Scan for the cell matching the given text and deliver its [X, Y] coordinate at center. 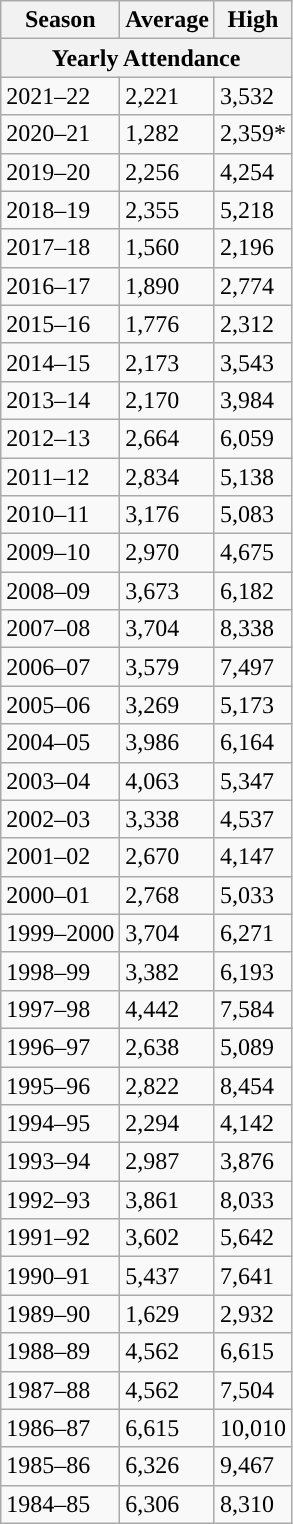
2012–13 [60, 438]
2015–16 [60, 324]
7,504 [252, 1390]
1991–92 [60, 1238]
4,147 [252, 857]
2,638 [168, 1047]
3,876 [252, 1162]
6,306 [168, 1504]
9,467 [252, 1466]
3,338 [168, 819]
5,173 [252, 705]
8,033 [252, 1200]
6,164 [252, 743]
2,355 [168, 210]
2,664 [168, 438]
2021–22 [60, 96]
2,173 [168, 362]
2010–11 [60, 515]
1996–97 [60, 1047]
2003–04 [60, 781]
4,063 [168, 781]
3,532 [252, 96]
2004–05 [60, 743]
2007–08 [60, 629]
1992–93 [60, 1200]
2,822 [168, 1085]
5,347 [252, 781]
6,193 [252, 971]
2018–19 [60, 210]
2,774 [252, 286]
4,442 [168, 1009]
8,338 [252, 629]
Yearly Attendance [146, 58]
4,254 [252, 172]
2,768 [168, 895]
3,861 [168, 1200]
10,010 [252, 1428]
2,312 [252, 324]
1998–99 [60, 971]
2019–20 [60, 172]
Average [168, 20]
1990–91 [60, 1276]
1984–85 [60, 1504]
3,602 [168, 1238]
1994–95 [60, 1124]
2017–18 [60, 248]
1985–86 [60, 1466]
2002–03 [60, 819]
2014–15 [60, 362]
4,537 [252, 819]
3,543 [252, 362]
2,221 [168, 96]
3,579 [168, 667]
6,182 [252, 591]
5,642 [252, 1238]
2,670 [168, 857]
5,437 [168, 1276]
1995–96 [60, 1085]
8,310 [252, 1504]
1987–88 [60, 1390]
1999–2000 [60, 933]
3,176 [168, 515]
2,256 [168, 172]
7,641 [252, 1276]
7,584 [252, 1009]
6,059 [252, 438]
2,970 [168, 553]
2,987 [168, 1162]
5,138 [252, 477]
3,984 [252, 400]
1,560 [168, 248]
1,629 [168, 1314]
1993–94 [60, 1162]
2001–02 [60, 857]
2020–21 [60, 134]
2011–12 [60, 477]
4,675 [252, 553]
2,932 [252, 1314]
3,269 [168, 705]
2008–09 [60, 591]
5,083 [252, 515]
3,382 [168, 971]
2005–06 [60, 705]
2,359* [252, 134]
3,986 [168, 743]
2,170 [168, 400]
2016–17 [60, 286]
6,326 [168, 1466]
7,497 [252, 667]
2,834 [168, 477]
1989–90 [60, 1314]
Season [60, 20]
2,196 [252, 248]
1,776 [168, 324]
1,282 [168, 134]
1988–89 [60, 1352]
3,673 [168, 591]
2,294 [168, 1124]
8,454 [252, 1085]
5,218 [252, 210]
1997–98 [60, 1009]
2000–01 [60, 895]
5,089 [252, 1047]
5,033 [252, 895]
High [252, 20]
2006–07 [60, 667]
4,142 [252, 1124]
1986–87 [60, 1428]
6,271 [252, 933]
2013–14 [60, 400]
2009–10 [60, 553]
1,890 [168, 286]
